Capture the cell that displays the provided text and extract its [X, Y] central coordinate. 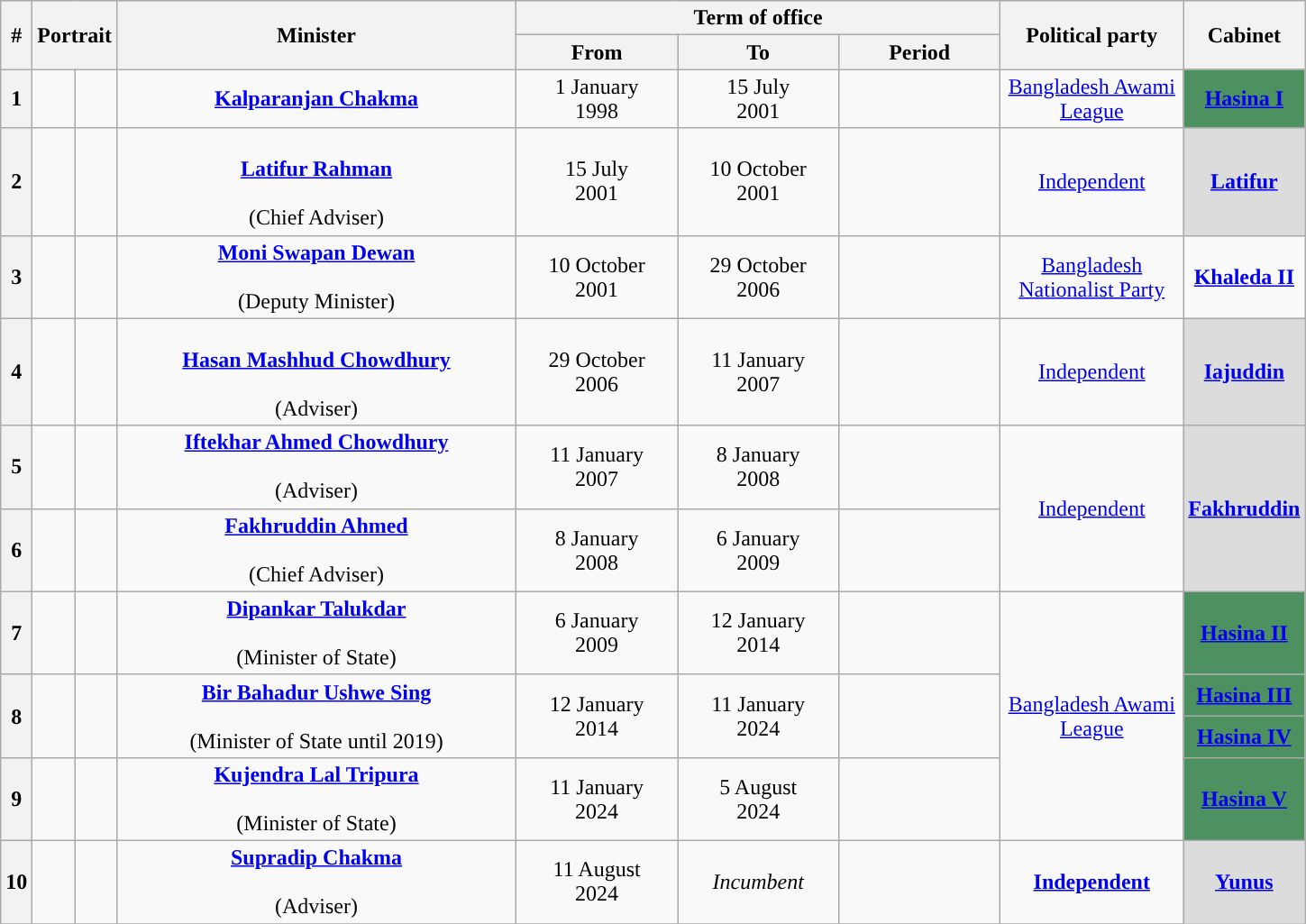
Yunus [1244, 882]
Kalparanjan Chakma [315, 99]
Iajuddin [1244, 371]
Portrait [75, 35]
Latifur Rahman(Chief Adviser) [315, 182]
5 [16, 467]
5 August2024 [759, 799]
Term of office [759, 18]
Hasina V [1244, 799]
8 [16, 716]
To [759, 52]
Kujendra Lal Tripura(Minister of State) [315, 799]
Moni Swapan Dewan(Deputy Minister) [315, 277]
Hasina I [1244, 99]
2 [16, 182]
Bir Bahadur Ushwe Sing(Minister of State until 2019) [315, 716]
11 August2024 [597, 882]
6 [16, 550]
10 [16, 882]
Political party [1092, 35]
From [597, 52]
1 [16, 99]
Supradip Chakma(Adviser) [315, 882]
Khaleda II [1244, 277]
3 [16, 277]
Cabinet [1244, 35]
Hasina II [1244, 633]
Fakhruddin [1244, 508]
Period [919, 52]
9 [16, 799]
Hasina IV [1244, 736]
Bangladesh Nationalist Party [1092, 277]
Dipankar Talukdar(Minister of State) [315, 633]
4 [16, 371]
1 January1998 [597, 99]
Incumbent [759, 882]
Hasina III [1244, 695]
Hasan Mashhud Chowdhury(Adviser) [315, 371]
Fakhruddin Ahmed(Chief Adviser) [315, 550]
Latifur [1244, 182]
7 [16, 633]
# [16, 35]
Minister [315, 35]
Iftekhar Ahmed Chowdhury(Adviser) [315, 467]
